Identify which cell holds the provided text, then report its [X, Y] central coordinate. 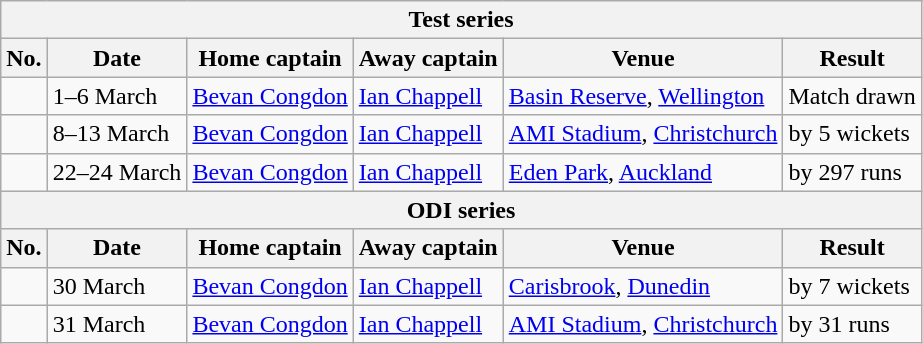
31 March [117, 324]
by 7 wickets [852, 286]
Carisbrook, Dunedin [643, 286]
by 5 wickets [852, 134]
Eden Park, Auckland [643, 172]
1–6 March [117, 96]
by 297 runs [852, 172]
22–24 March [117, 172]
by 31 runs [852, 324]
30 March [117, 286]
Match drawn [852, 96]
Test series [462, 20]
8–13 March [117, 134]
ODI series [462, 210]
Basin Reserve, Wellington [643, 96]
